Search for the cell housing the specified text and yield its (X, Y) center coordinate. 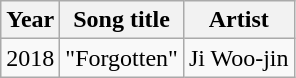
Year (30, 20)
Song title (122, 20)
2018 (30, 58)
Artist (238, 20)
"Forgotten" (122, 58)
Ji Woo-jin (238, 58)
